Detect which cell encompasses the target text, then output its (X, Y) center coordinate. 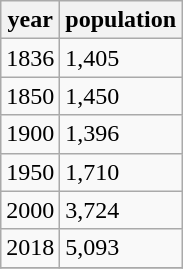
1950 (30, 172)
1900 (30, 134)
1,405 (121, 58)
1,710 (121, 172)
year (30, 20)
population (121, 20)
1850 (30, 96)
3,724 (121, 210)
1,450 (121, 96)
2000 (30, 210)
2018 (30, 248)
1836 (30, 58)
5,093 (121, 248)
1,396 (121, 134)
